For the text-containing cell, return its midpoint in [X, Y] coordinate format. 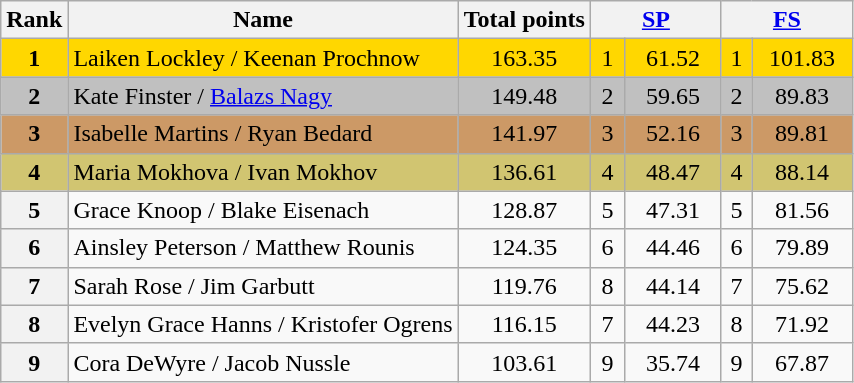
44.23 [674, 324]
Maria Mokhova / Ivan Mokhov [263, 172]
Cora DeWyre / Jacob Nussle [263, 362]
141.97 [524, 134]
52.16 [674, 134]
89.81 [802, 134]
Ainsley Peterson / Matthew Rounis [263, 248]
88.14 [802, 172]
75.62 [802, 286]
Sarah Rose / Jim Garbutt [263, 286]
Grace Knoop / Blake Eisenach [263, 210]
Isabelle Martins / Ryan Bedard [263, 134]
44.46 [674, 248]
Kate Finster / Balazs Nagy [263, 96]
Evelyn Grace Hanns / Kristofer Ogrens [263, 324]
79.89 [802, 248]
61.52 [674, 58]
44.14 [674, 286]
48.47 [674, 172]
103.61 [524, 362]
Rank [34, 20]
59.65 [674, 96]
SP [656, 20]
FS [786, 20]
119.76 [524, 286]
101.83 [802, 58]
116.15 [524, 324]
149.48 [524, 96]
Laiken Lockley / Keenan Prochnow [263, 58]
163.35 [524, 58]
124.35 [524, 248]
35.74 [674, 362]
71.92 [802, 324]
67.87 [802, 362]
89.83 [802, 96]
128.87 [524, 210]
136.61 [524, 172]
Total points [524, 20]
Name [263, 20]
47.31 [674, 210]
81.56 [802, 210]
